Scan for the cell matching the given text and deliver its (X, Y) coordinate at center. 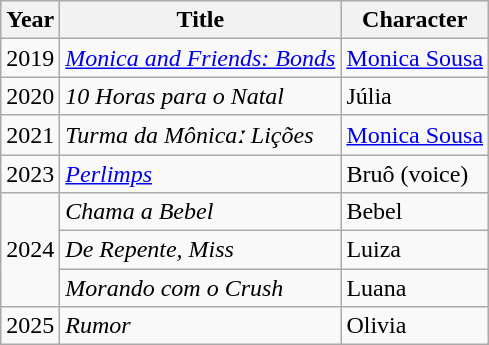
Perlimps (200, 173)
2019 (30, 58)
Rumor (200, 326)
2021 (30, 135)
10 Horas para o Natal (200, 96)
Morando com o Crush (200, 288)
Júlia (415, 96)
2025 (30, 326)
Luana (415, 288)
Bebel (415, 212)
Year (30, 20)
Title (200, 20)
Olivia (415, 326)
De Repente, Miss (200, 250)
Bruô (voice) (415, 173)
Character (415, 20)
2024 (30, 250)
2020 (30, 96)
Turma da Mônicaː Lições (200, 135)
Luiza (415, 250)
2023 (30, 173)
Chama a Bebel (200, 212)
Monica and Friends: Bonds (200, 58)
